Find where the given text appears and provide that cell's center as [x, y] coordinate. 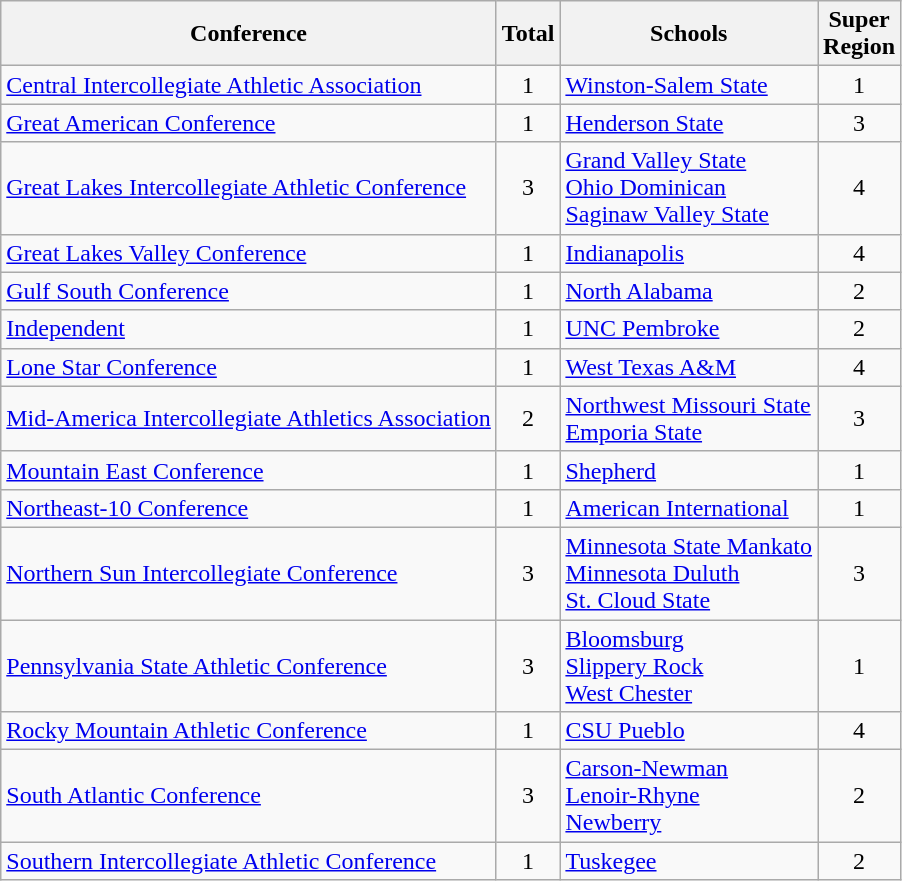
American International [689, 508]
Lone Star Conference [249, 367]
Independent [249, 329]
Tuskegee [689, 861]
SuperRegion [860, 34]
Great Lakes Valley Conference [249, 253]
Mountain East Conference [249, 470]
Carson-NewmanLenoir-RhyneNewberry [689, 796]
Conference [249, 34]
Shepherd [689, 470]
South Atlantic Conference [249, 796]
Northern Sun Intercollegiate Conference [249, 573]
North Alabama [689, 291]
BloomsburgSlippery RockWest Chester [689, 666]
Northwest Missouri StateEmporia State [689, 418]
Minnesota State MankatoMinnesota DuluthSt. Cloud State [689, 573]
UNC Pembroke [689, 329]
Southern Intercollegiate Athletic Conference [249, 861]
West Texas A&M [689, 367]
Great Lakes Intercollegiate Athletic Conference [249, 188]
Northeast-10 Conference [249, 508]
Winston-Salem State [689, 85]
Pennsylvania State Athletic Conference [249, 666]
Mid-America Intercollegiate Athletics Association [249, 418]
Great American Conference [249, 123]
Schools [689, 34]
Indianapolis [689, 253]
Henderson State [689, 123]
Grand Valley StateOhio DominicanSaginaw Valley State [689, 188]
Total [528, 34]
Gulf South Conference [249, 291]
CSU Pueblo [689, 731]
Rocky Mountain Athletic Conference [249, 731]
Central Intercollegiate Athletic Association [249, 85]
